Identify which cell holds the provided text, then report its (x, y) central coordinate. 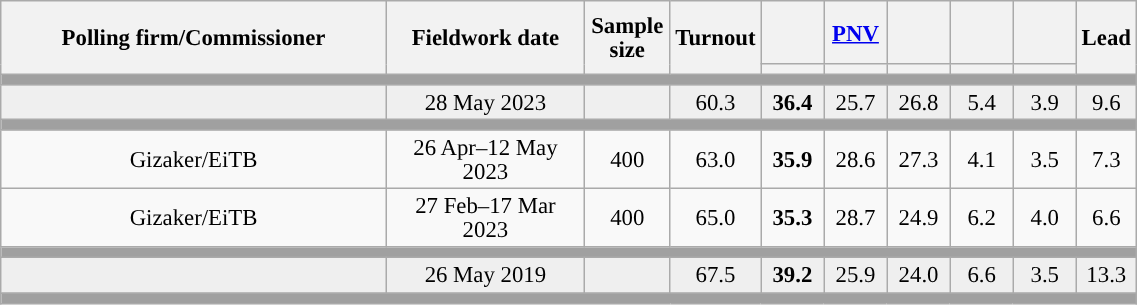
24.0 (918, 276)
25.9 (856, 276)
24.9 (918, 218)
36.4 (792, 102)
26 Apr–12 May 2023 (485, 160)
26.8 (918, 102)
60.3 (716, 102)
35.3 (792, 218)
28 May 2023 (485, 102)
Lead (1106, 38)
5.4 (982, 102)
Sample size (627, 38)
Turnout (716, 38)
65.0 (716, 218)
3.9 (1044, 102)
27 Feb–17 Mar 2023 (485, 218)
7.3 (1106, 160)
39.2 (792, 276)
4.0 (1044, 218)
9.6 (1106, 102)
28.6 (856, 160)
67.5 (716, 276)
4.1 (982, 160)
63.0 (716, 160)
25.7 (856, 102)
Fieldwork date (485, 38)
PNV (856, 32)
28.7 (856, 218)
27.3 (918, 160)
35.9 (792, 160)
26 May 2019 (485, 276)
Polling firm/Commissioner (194, 38)
13.3 (1106, 276)
6.2 (982, 218)
